Scan for the cell matching the given text and deliver its [X, Y] coordinate at center. 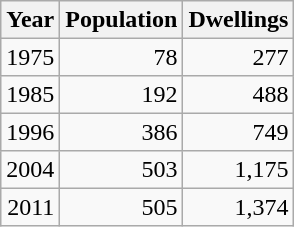
277 [238, 56]
Dwellings [238, 20]
505 [122, 206]
503 [122, 170]
2004 [30, 170]
1975 [30, 56]
749 [238, 132]
386 [122, 132]
1,374 [238, 206]
1,175 [238, 170]
488 [238, 94]
1985 [30, 94]
1996 [30, 132]
Year [30, 20]
78 [122, 56]
2011 [30, 206]
192 [122, 94]
Population [122, 20]
